Find where the given text appears and provide that cell's center as (X, Y) coordinate. 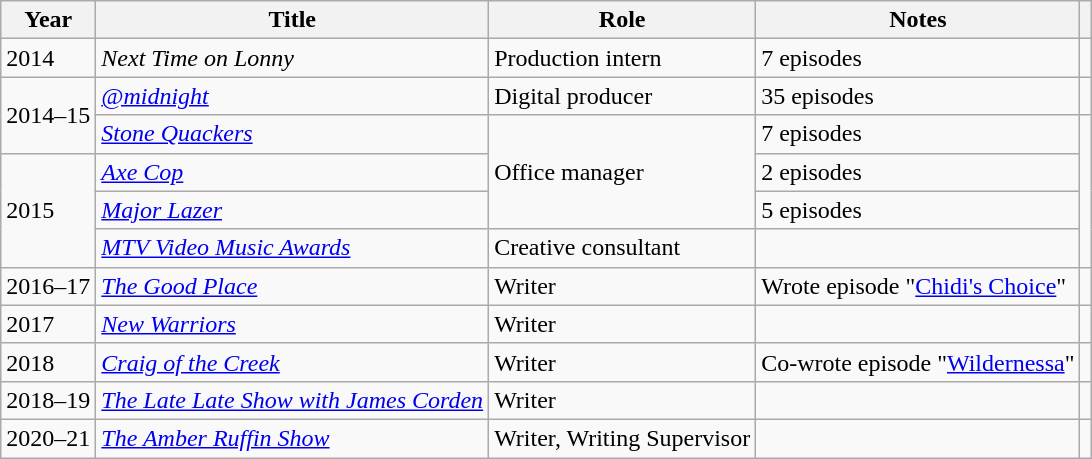
@midnight (292, 96)
Wrote episode "Chidi's Choice" (918, 286)
New Warriors (292, 324)
Major Lazer (292, 210)
2 episodes (918, 172)
The Late Late Show with James Corden (292, 400)
2018 (48, 362)
2017 (48, 324)
Production intern (622, 58)
5 episodes (918, 210)
2020–21 (48, 438)
2016–17 (48, 286)
Craig of the Creek (292, 362)
35 episodes (918, 96)
2015 (48, 210)
The Good Place (292, 286)
Co-wrote episode "Wildernessa" (918, 362)
Next Time on Lonny (292, 58)
Role (622, 20)
MTV Video Music Awards (292, 248)
Axe Cop (292, 172)
Notes (918, 20)
2018–19 (48, 400)
2014–15 (48, 115)
Title (292, 20)
2014 (48, 58)
Digital producer (622, 96)
Creative consultant (622, 248)
Stone Quackers (292, 134)
Year (48, 20)
Writer, Writing Supervisor (622, 438)
Office manager (622, 172)
The Amber Ruffin Show (292, 438)
